Locate the cell with the specified text and output its (x, y) center coordinate. 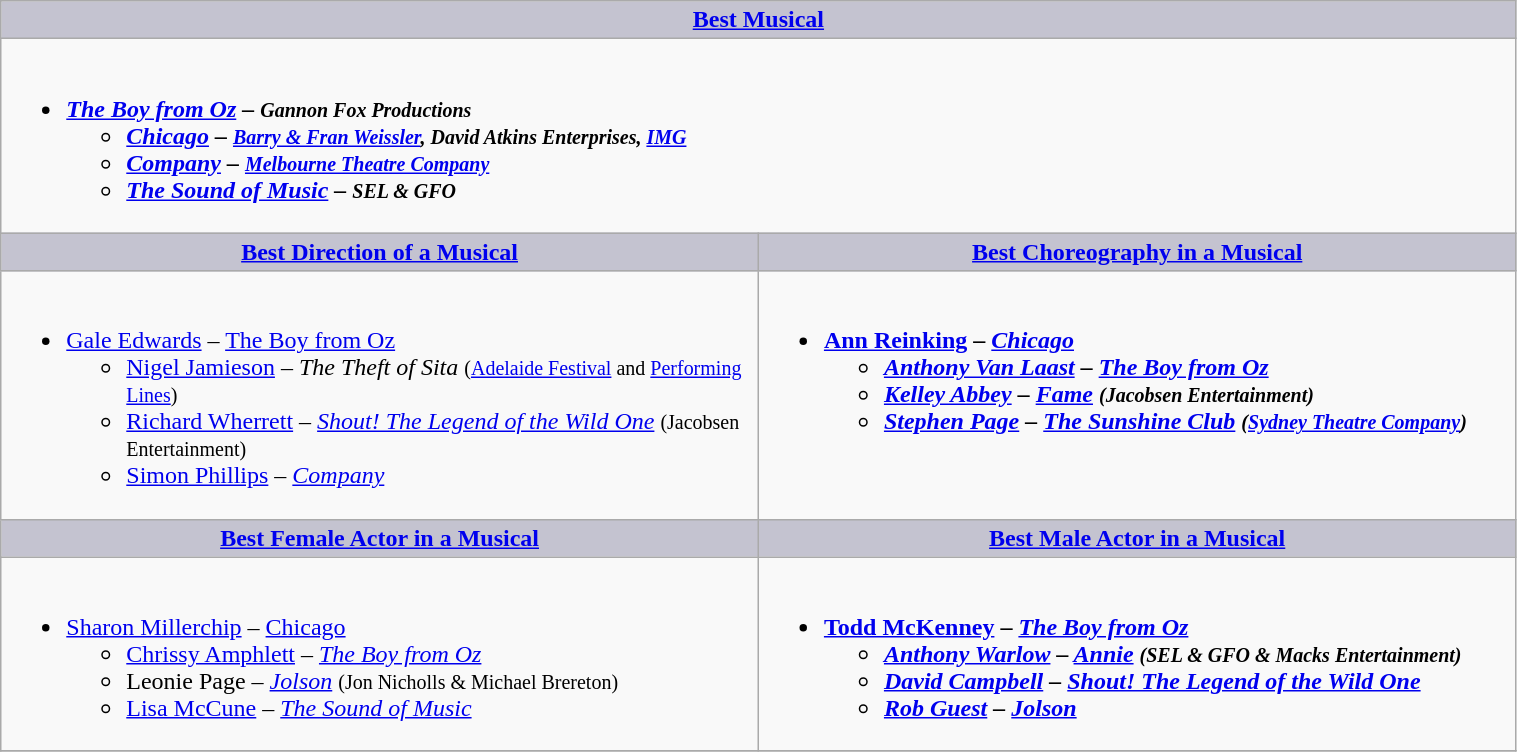
Best Musical (758, 20)
Best Direction of a Musical (380, 252)
Best Male Actor in a Musical (1137, 538)
Best Choreography in a Musical (1137, 252)
Sharon Millerchip – ChicagoChrissy Amphlett – The Boy from OzLeonie Page – Jolson (Jon Nicholls & Michael Brereton)Lisa McCune – The Sound of Music (380, 654)
Best Female Actor in a Musical (380, 538)
